Provide the (X, Y) coordinate of the cell's center where the given text is located.  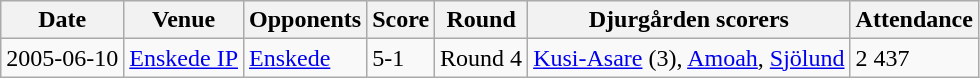
Djurgården scorers (689, 20)
Opponents (306, 20)
Enskede (306, 58)
Date (62, 20)
Venue (184, 20)
Attendance (914, 20)
Kusi-Asare (3), Amoah, Sjölund (689, 58)
5-1 (401, 58)
Enskede IP (184, 58)
2005-06-10 (62, 58)
Round 4 (482, 58)
2 437 (914, 58)
Round (482, 20)
Score (401, 20)
